Capture the cell that displays the provided text and extract its [X, Y] central coordinate. 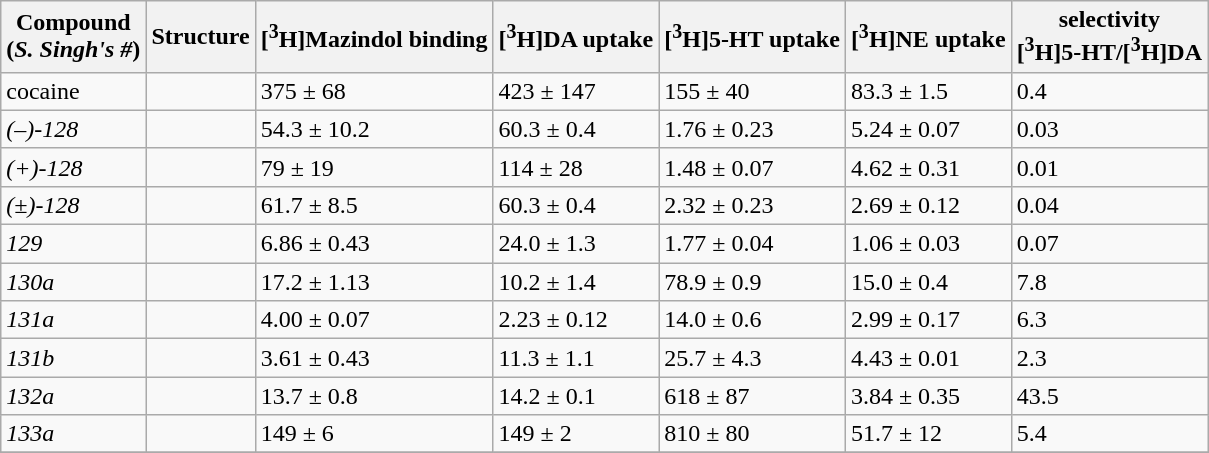
3.84 ± 0.35 [928, 396]
114 ± 28 [576, 167]
5.4 [1109, 434]
131a [74, 320]
130a [74, 282]
129 [74, 244]
selectivity[3H]5-HT/[3H]DA [1109, 37]
61.7 ± 8.5 [374, 205]
4.62 ± 0.31 [928, 167]
149 ± 6 [374, 434]
155 ± 40 [752, 91]
(±)-128 [74, 205]
54.3 ± 10.2 [374, 129]
[3H]5-HT uptake [752, 37]
51.7 ± 12 [928, 434]
10.2 ± 1.4 [576, 282]
0.4 [1109, 91]
cocaine [74, 91]
78.9 ± 0.9 [752, 282]
2.32 ± 0.23 [752, 205]
2.23 ± 0.12 [576, 320]
3.61 ± 0.43 [374, 358]
133a [74, 434]
0.07 [1109, 244]
6.3 [1109, 320]
13.7 ± 0.8 [374, 396]
11.3 ± 1.1 [576, 358]
24.0 ± 1.3 [576, 244]
7.8 [1109, 282]
[3H]NE uptake [928, 37]
4.43 ± 0.01 [928, 358]
0.04 [1109, 205]
79 ± 19 [374, 167]
Compound(S. Singh's #) [74, 37]
2.69 ± 0.12 [928, 205]
618 ± 87 [752, 396]
2.99 ± 0.17 [928, 320]
43.5 [1109, 396]
1.48 ± 0.07 [752, 167]
6.86 ± 0.43 [374, 244]
131b [74, 358]
0.01 [1109, 167]
149 ± 2 [576, 434]
5.24 ± 0.07 [928, 129]
2.3 [1109, 358]
25.7 ± 4.3 [752, 358]
[3H]Mazindol binding [374, 37]
15.0 ± 0.4 [928, 282]
1.76 ± 0.23 [752, 129]
(–)-128 [74, 129]
132a [74, 396]
375 ± 68 [374, 91]
83.3 ± 1.5 [928, 91]
(+)-128 [74, 167]
423 ± 147 [576, 91]
14.2 ± 0.1 [576, 396]
4.00 ± 0.07 [374, 320]
0.03 [1109, 129]
[3H]DA uptake [576, 37]
1.77 ± 0.04 [752, 244]
Structure [200, 37]
1.06 ± 0.03 [928, 244]
14.0 ± 0.6 [752, 320]
810 ± 80 [752, 434]
17.2 ± 1.13 [374, 282]
